Scan for the cell matching the given text and deliver its [x, y] coordinate at center. 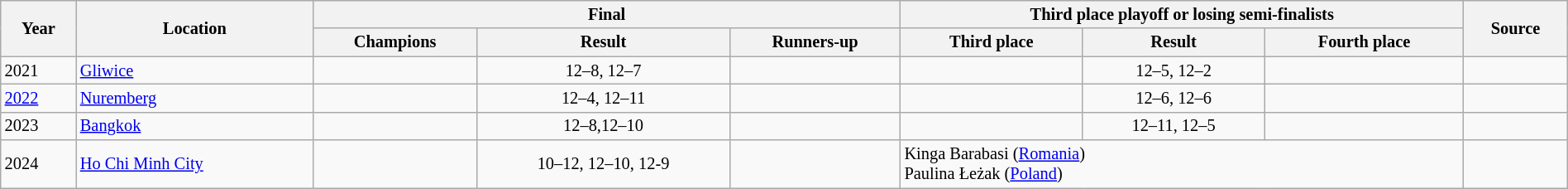
Source [1515, 28]
2023 [38, 126]
Champions [395, 42]
12–8, 12–7 [603, 70]
Year [38, 28]
12–5, 12–2 [1174, 70]
Third place playoff or losing semi-finalists [1183, 14]
Final [607, 14]
10–12, 12–10, 12-9 [603, 164]
Kinga Barabasi (Romania) Paulina Łeżak (Poland) [1183, 164]
Ho Chi Minh City [195, 164]
12–6, 12–6 [1174, 98]
12–4, 12–11 [603, 98]
2022 [38, 98]
2024 [38, 164]
12–8,12–10 [603, 126]
Gliwice [195, 70]
Nuremberg [195, 98]
Runners-up [815, 42]
Bangkok [195, 126]
Fourth place [1365, 42]
12–11, 12–5 [1174, 126]
2021 [38, 70]
Third place [992, 42]
Location [195, 28]
